Find where the given text appears and provide that cell's center as [X, Y] coordinate. 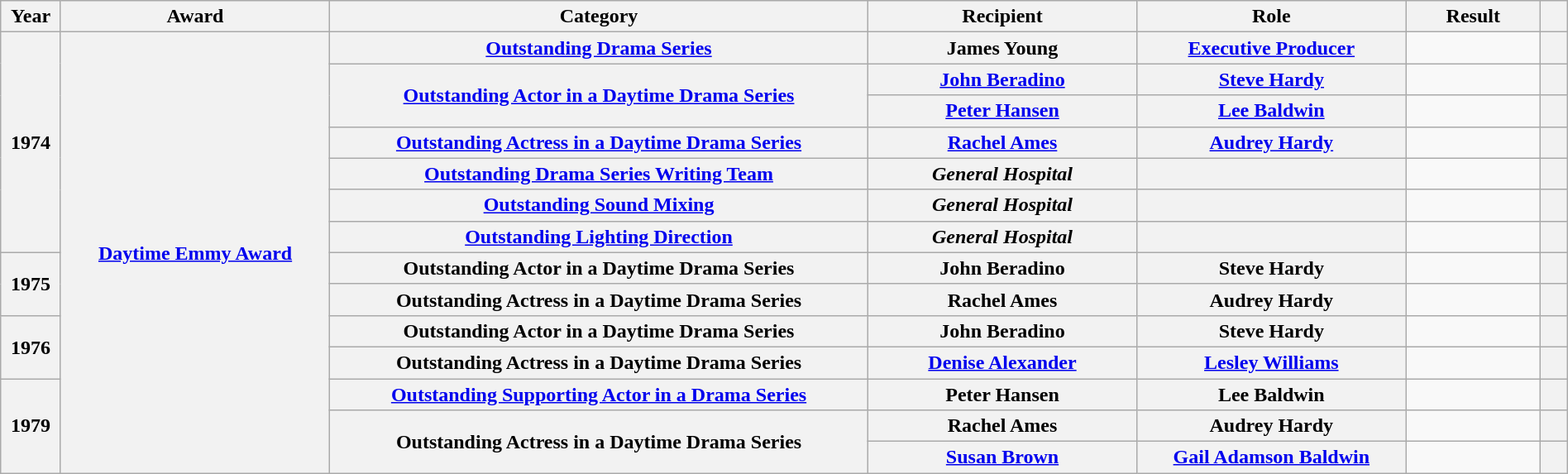
Outstanding Supporting Actor in a Drama Series [599, 395]
James Young [1002, 48]
Award [195, 17]
Role [1272, 17]
Result [1474, 17]
Outstanding Lighting Direction [599, 237]
Outstanding Drama Series Writing Team [599, 174]
1979 [31, 426]
Executive Producer [1272, 48]
Outstanding Drama Series [599, 48]
1974 [31, 142]
1975 [31, 284]
1976 [31, 347]
Daytime Emmy Award [195, 253]
Susan Brown [1002, 457]
Outstanding Sound Mixing [599, 205]
Year [31, 17]
Gail Adamson Baldwin [1272, 457]
Recipient [1002, 17]
Category [599, 17]
Lesley Williams [1272, 362]
Denise Alexander [1002, 362]
